Identify which cell holds the provided text, then report its (x, y) central coordinate. 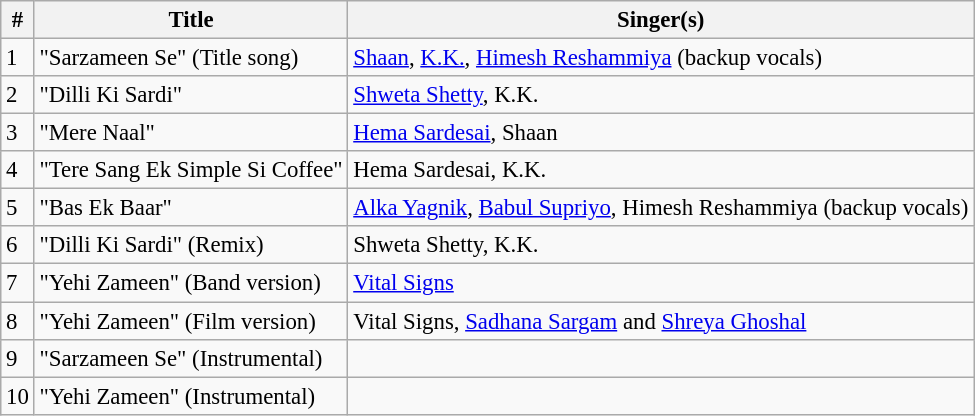
"Yehi Zameen" (Instrumental) (191, 396)
7 (18, 283)
"Sarzameen Se" (Title song) (191, 58)
Hema Sardesai, K.K. (661, 170)
"Yehi Zameen" (Band version) (191, 283)
"Dilli Ki Sardi" (Remix) (191, 245)
3 (18, 133)
Vital Signs (661, 283)
"Tere Sang Ek Simple Si Coffee" (191, 170)
"Sarzameen Se" (Instrumental) (191, 358)
9 (18, 358)
"Bas Ek Baar" (191, 208)
1 (18, 58)
"Mere Naal" (191, 133)
6 (18, 245)
5 (18, 208)
Shaan, K.K., Himesh Reshammiya (backup vocals) (661, 58)
Singer(s) (661, 20)
# (18, 20)
4 (18, 170)
Title (191, 20)
Alka Yagnik, Babul Supriyo, Himesh Reshammiya (backup vocals) (661, 208)
8 (18, 321)
"Dilli Ki Sardi" (191, 95)
Hema Sardesai, Shaan (661, 133)
2 (18, 95)
"Yehi Zameen" (Film version) (191, 321)
10 (18, 396)
Vital Signs, Sadhana Sargam and Shreya Ghoshal (661, 321)
